Provide the [X, Y] coordinate of the cell's center where the given text is located.  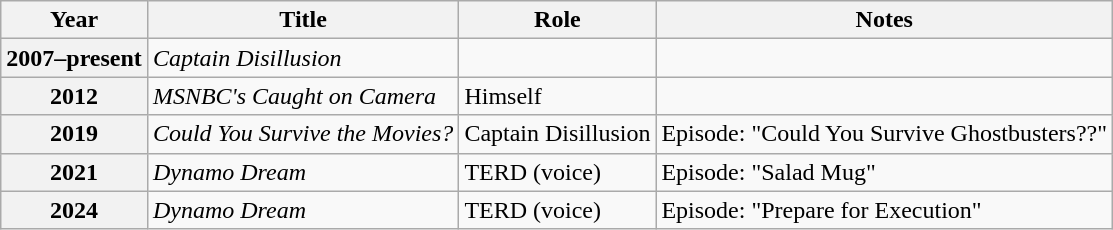
Role [558, 20]
Episode: "Salad Mug" [884, 172]
2012 [74, 96]
Could You Survive the Movies? [302, 134]
Year [74, 20]
Title [302, 20]
2021 [74, 172]
Episode: "Prepare for Execution" [884, 210]
Himself [558, 96]
Episode: "Could You Survive Ghostbusters??" [884, 134]
2024 [74, 210]
2019 [74, 134]
2007–present [74, 58]
MSNBC's Caught on Camera [302, 96]
Notes [884, 20]
